From the cell containing the given text, extract its center point as (X, Y) coordinate. 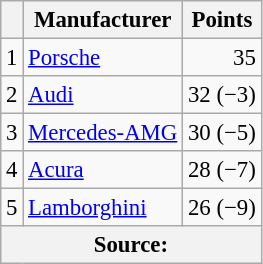
Acura (103, 170)
26 (−9) (222, 208)
2 (12, 95)
1 (12, 58)
4 (12, 170)
Audi (103, 95)
32 (−3) (222, 95)
Points (222, 20)
Porsche (103, 58)
5 (12, 208)
3 (12, 133)
30 (−5) (222, 133)
28 (−7) (222, 170)
35 (222, 58)
Manufacturer (103, 20)
Source: (131, 245)
Mercedes-AMG (103, 133)
Lamborghini (103, 208)
